Identify which cell holds the provided text, then report its (x, y) central coordinate. 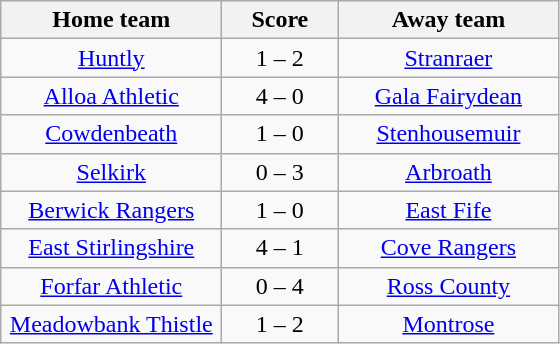
Berwick Rangers (112, 210)
Gala Fairydean (448, 96)
Score (280, 20)
Meadowbank Thistle (112, 324)
Stranraer (448, 58)
Ross County (448, 286)
0 – 3 (280, 172)
0 – 4 (280, 286)
Alloa Athletic (112, 96)
Away team (448, 20)
Selkirk (112, 172)
East Fife (448, 210)
4 – 0 (280, 96)
Forfar Athletic (112, 286)
Arbroath (448, 172)
Cove Rangers (448, 248)
Home team (112, 20)
Cowdenbeath (112, 134)
Montrose (448, 324)
Stenhousemuir (448, 134)
East Stirlingshire (112, 248)
Huntly (112, 58)
4 – 1 (280, 248)
